Extract the [X, Y] coordinate from the center of the cell holding the provided text.  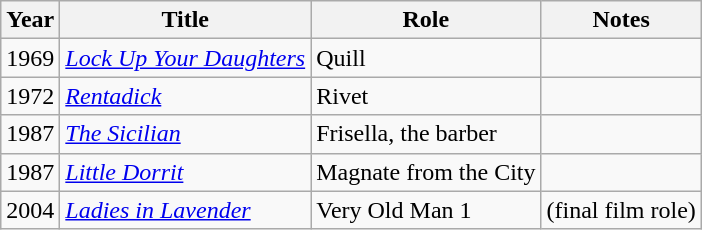
Quill [426, 58]
Frisella, the barber [426, 134]
Notes [621, 20]
Role [426, 20]
(final film role) [621, 210]
Rentadick [186, 96]
Little Dorrit [186, 172]
1972 [30, 96]
The Sicilian [186, 134]
Year [30, 20]
Lock Up Your Daughters [186, 58]
Rivet [426, 96]
Title [186, 20]
Magnate from the City [426, 172]
1969 [30, 58]
Very Old Man 1 [426, 210]
Ladies in Lavender [186, 210]
2004 [30, 210]
